Return the (x, y) coordinate for the center point of the cell that contains the specified text.  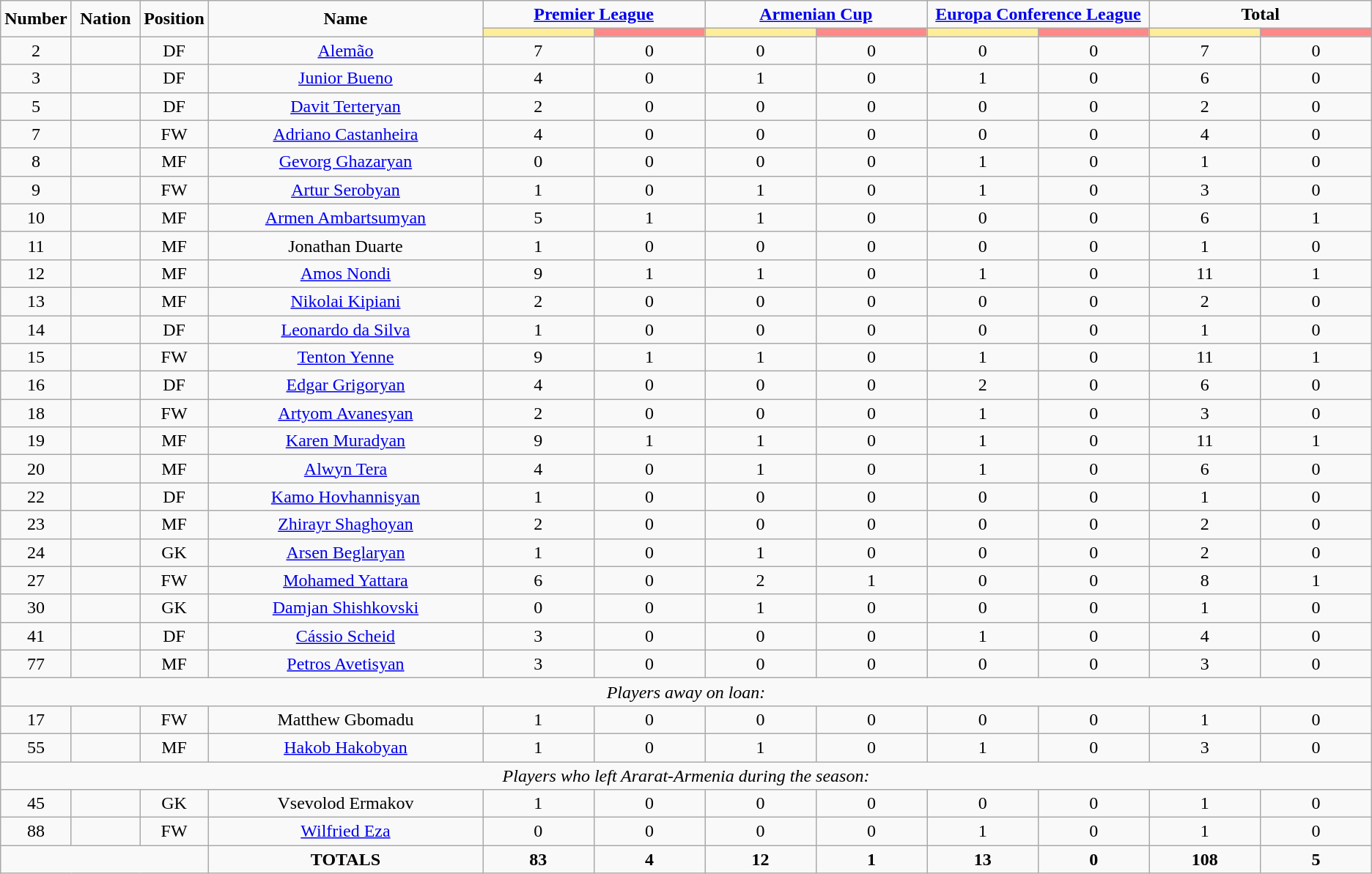
30 (36, 608)
15 (36, 358)
10 (36, 218)
Artyom Avanesyan (345, 413)
Number (36, 19)
Matthew Gbomadu (345, 719)
Cássio Scheid (345, 636)
17 (36, 719)
Edgar Grigoryan (345, 385)
Europa Conference League (1038, 15)
77 (36, 664)
Nikolai Kipiani (345, 301)
Tenton Yenne (345, 358)
22 (36, 497)
27 (36, 580)
55 (36, 747)
Junior Bueno (345, 78)
20 (36, 469)
Artur Serobyan (345, 190)
108 (1205, 859)
41 (36, 636)
Mohamed Yattara (345, 580)
18 (36, 413)
Alwyn Tera (345, 469)
Alemão (345, 51)
Davit Terteryan (345, 106)
24 (36, 552)
Name (345, 19)
Players away on loan: (686, 692)
Leonardo da Silva (345, 329)
Amos Nondi (345, 273)
Gevorg Ghazaryan (345, 162)
19 (36, 441)
Armenian Cup (816, 15)
Kamo Hovhannisyan (345, 497)
45 (36, 804)
Nation (106, 19)
Total (1261, 15)
Premier League (594, 15)
23 (36, 525)
Hakob Hakobyan (345, 747)
16 (36, 385)
88 (36, 832)
Wilfried Eza (345, 832)
Petros Avetisyan (345, 664)
Karen Muradyan (345, 441)
Damjan Shishkovski (345, 608)
83 (538, 859)
Jonathan Duarte (345, 245)
Zhirayr Shaghoyan (345, 525)
Arsen Beglaryan (345, 552)
Armen Ambartsumyan (345, 218)
TOTALS (345, 859)
Vsevolod Ermakov (345, 804)
Players who left Ararat-Armenia during the season: (686, 776)
14 (36, 329)
Position (174, 19)
Adriano Castanheira (345, 134)
